Scan for the cell matching the given text and deliver its (x, y) coordinate at center. 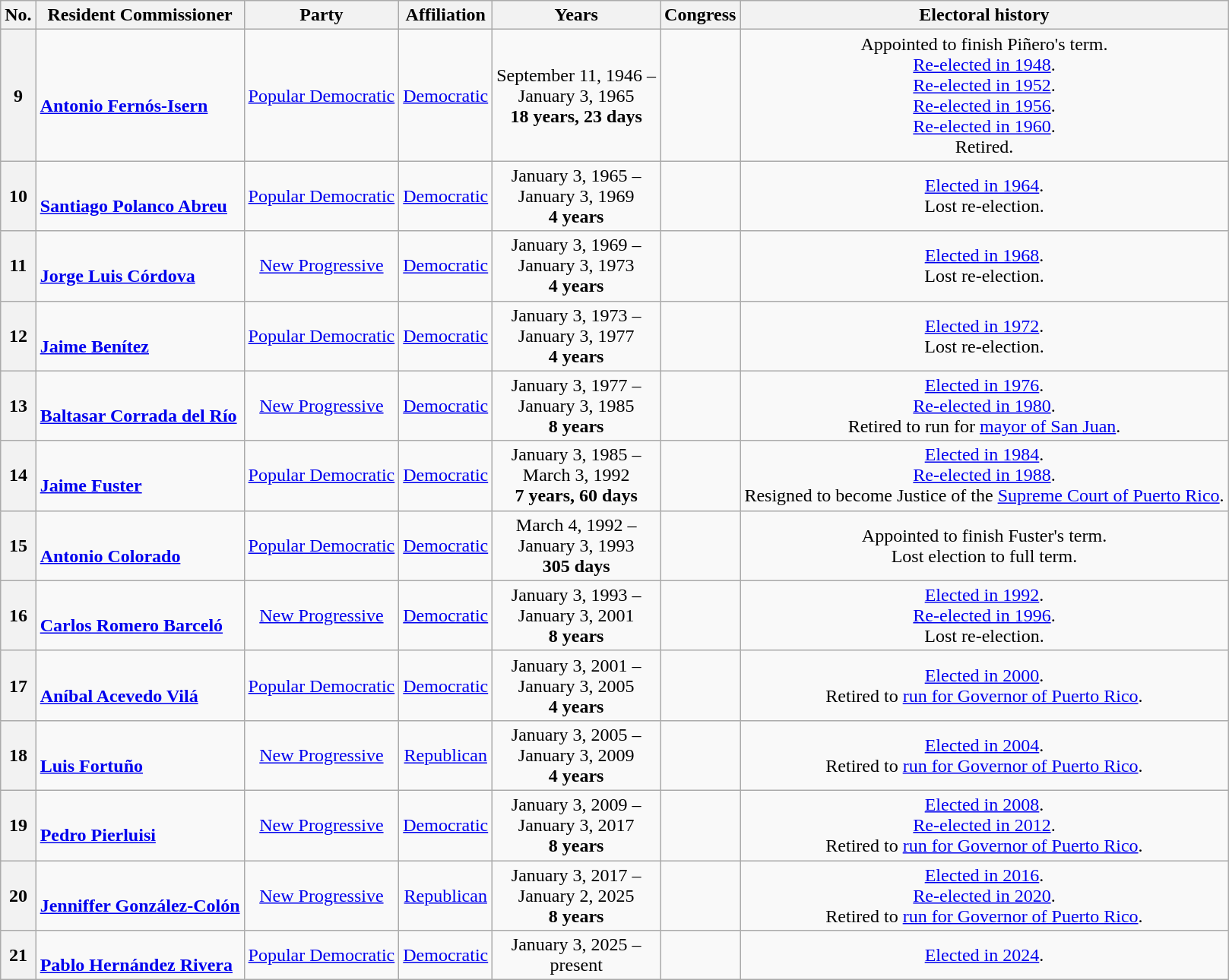
Antonio Colorado (140, 545)
17 (18, 685)
21 (18, 956)
Elected in 1992.Re-elected in 1996.Lost re-election. (984, 615)
14 (18, 476)
Elected in 2008.Re-elected in 2012.Retired to run for Governor of Puerto Rico. (984, 825)
Years (576, 15)
Elected in 1964.Lost re-election. (984, 196)
Pablo Hernández Rivera (140, 956)
Elected in 1968.Lost re-election. (984, 266)
10 (18, 196)
Appointed to finish Piñero's term.Re-elected in 1948.Re-elected in 1952.Re-elected in 1956.Re-elected in 1960.Retired. (984, 96)
20 (18, 895)
January 3, 1969 –January 3, 19734 years (576, 266)
Jenniffer González-Colón (140, 895)
Elected in 1976.Re-elected in 1980.Retired to run for mayor of San Juan. (984, 406)
January 3, 2005 –January 3, 20094 years (576, 755)
Elected in 2024. (984, 956)
January 3, 1973 –January 3, 19774 years (576, 336)
January 3, 2017 –January 2, 20258 years (576, 895)
Elected in 2016.Re-elected in 2020.Retired to run for Governor of Puerto Rico. (984, 895)
January 3, 2009 –January 3, 20178 years (576, 825)
January 3, 2025 –present (576, 956)
January 3, 1993 –January 3, 20018 years (576, 615)
Santiago Polanco Abreu (140, 196)
March 4, 1992 –January 3, 1993305 days (576, 545)
Elected in 2000.Retired to run for Governor of Puerto Rico. (984, 685)
No. (18, 15)
Affiliation (445, 15)
Appointed to finish Fuster's term.Lost election to full term. (984, 545)
January 3, 1985 –March 3, 19927 years, 60 days (576, 476)
January 3, 2001 –January 3, 20054 years (576, 685)
9 (18, 96)
Jaime Fuster (140, 476)
18 (18, 755)
September 11, 1946 –January 3, 196518 years, 23 days (576, 96)
Antonio Fernós-Isern (140, 96)
Elected in 2004.Retired to run for Governor of Puerto Rico. (984, 755)
16 (18, 615)
Party (322, 15)
Congress (701, 15)
Baltasar Corrada del Río (140, 406)
Luis Fortuño (140, 755)
Jaime Benítez (140, 336)
January 3, 1977 –January 3, 19858 years (576, 406)
12 (18, 336)
January 3, 1965 –January 3, 19694 years (576, 196)
11 (18, 266)
Aníbal Acevedo Vilá (140, 685)
Elected in 1984.Re-elected in 1988.Resigned to become Justice of the Supreme Court of Puerto Rico. (984, 476)
Elected in 1972.Lost re-election. (984, 336)
13 (18, 406)
Electoral history (984, 15)
Jorge Luis Córdova (140, 266)
19 (18, 825)
Pedro Pierluisi (140, 825)
Carlos Romero Barceló (140, 615)
15 (18, 545)
Resident Commissioner (140, 15)
